Search for the cell housing the specified text and yield its [X, Y] center coordinate. 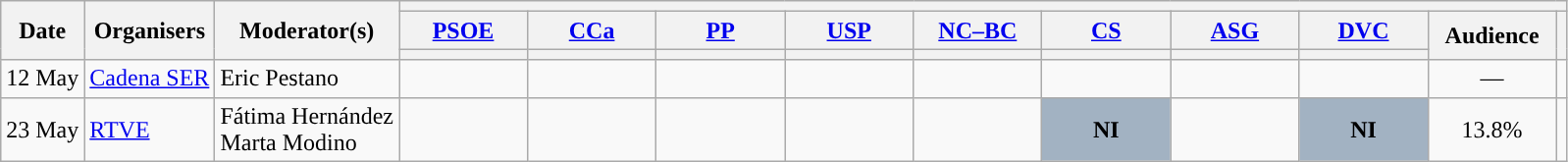
PSOE [463, 30]
PP [720, 30]
Eric Pestano [307, 79]
Organisers [149, 30]
— [1491, 79]
Moderator(s) [307, 30]
13.8% [1491, 130]
ASG [1234, 30]
Audience [1491, 35]
12 May [43, 79]
RTVE [149, 130]
Date [43, 30]
NC–BC [977, 30]
Fátima HernándezMarta Modino [307, 130]
23 May [43, 130]
USP [850, 30]
CCa [593, 30]
CS [1107, 30]
DVC [1364, 30]
Cadena SER [149, 79]
